Determine the [X, Y] coordinate at the center of the cell enclosing the given text.  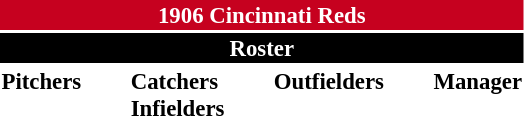
Roster [262, 48]
1906 Cincinnati Reds [262, 15]
